Extract the [x, y] coordinate from the center of the cell holding the provided text.  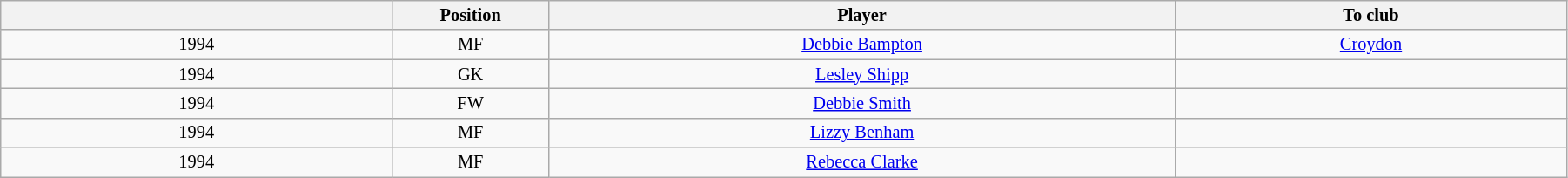
Croydon [1371, 44]
Player [862, 15]
Lesley Shipp [862, 74]
Lizzy Benham [862, 133]
FW [471, 103]
GK [471, 74]
To club [1371, 15]
Debbie Bampton [862, 44]
Debbie Smith [862, 103]
Position [471, 15]
Rebecca Clarke [862, 162]
